Determine the [x, y] coordinate at the center of the cell enclosing the given text.  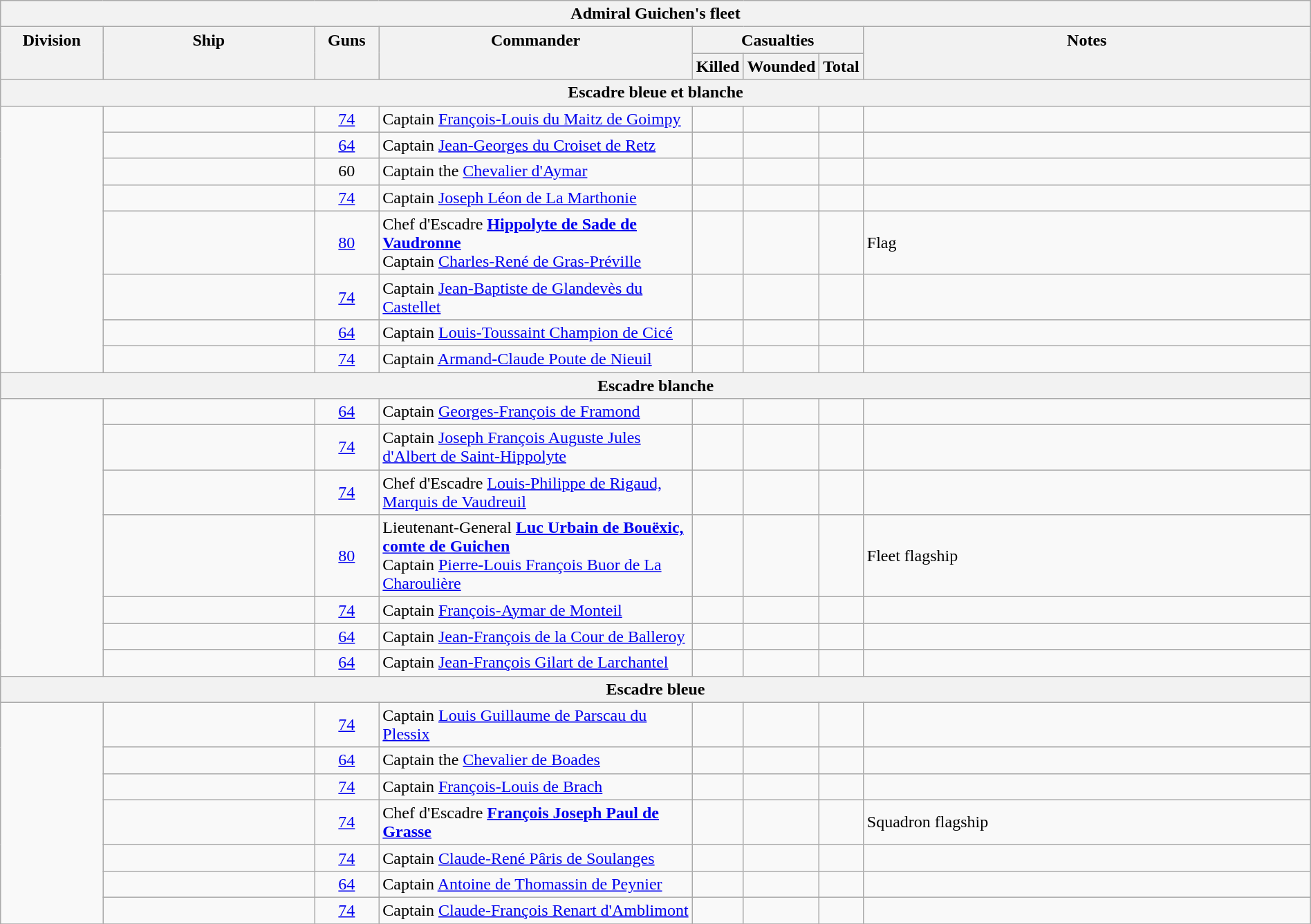
Captain Joseph Léon de La Marthonie [535, 198]
Flag [1087, 243]
Lieutenant-General Luc Urbain de Bouëxic, comte de GuichenCaptain Pierre-Louis François Buor de La Charoulière [535, 556]
Captain Jean-François de la Cour de Balleroy [535, 637]
Captain the Chevalier de Boades [535, 760]
Captain Antoine de Thomassin de Peynier [535, 884]
Captain Jean-François Gilart de Larchantel [535, 663]
Captain Georges-François de Framond [535, 412]
Escadre bleue et blanche [655, 93]
Captain François-Louis du Maitz de Goimpy [535, 119]
Escadre bleue [655, 689]
Captain Claude-René Pâris de Soulanges [535, 858]
Killed [718, 66]
Chef d'Escadre Louis-Philippe de Rigaud, Marquis de Vaudreuil [535, 492]
Captain François-Louis de Brach [535, 786]
Wounded [781, 66]
Guns [347, 53]
Casualties [777, 40]
Chef d'Escadre Hippolyte de Sade de VaudronneCaptain Charles-René de Gras-Préville [535, 243]
Squadron flagship [1087, 822]
Total [842, 66]
Captain Claude-François Renart d'Amblimont [535, 910]
Fleet flagship [1087, 556]
Captain Louis Guillaume de Parscau du Plessix [535, 724]
Escadre blanche [655, 385]
60 [347, 171]
Chef d'Escadre François Joseph Paul de Grasse [535, 822]
Captain Armand-Claude Poute de Nieuil [535, 359]
Captain the Chevalier d'Aymar [535, 171]
Notes [1087, 53]
Captain François-Aymar de Monteil [535, 610]
Captain Jean-Baptiste de Glandevès du Castellet [535, 297]
Ship [209, 53]
Commander [535, 53]
Captain Jean-Georges du Croiset de Retz [535, 145]
Division [52, 53]
Captain Louis-Toussaint Champion de Cicé [535, 332]
Admiral Guichen's fleet [655, 14]
Captain Joseph François Auguste Jules d'Albert de Saint-Hippolyte [535, 448]
